Capture the cell that displays the provided text and extract its (x, y) central coordinate. 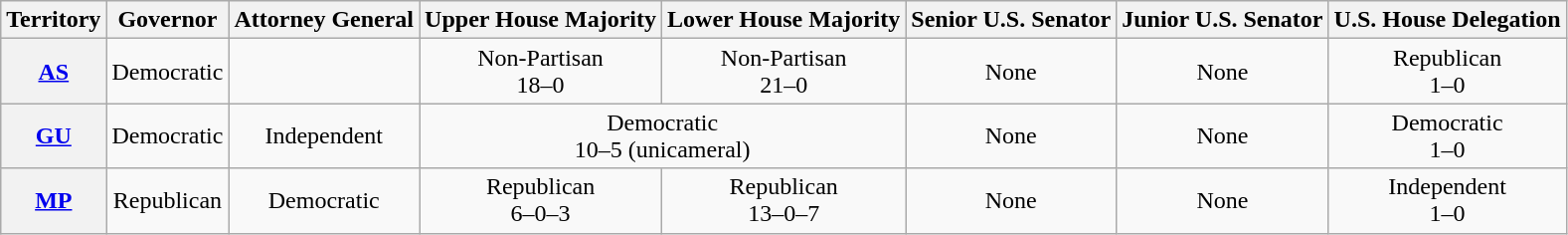
Non-Partisan18–0 (541, 72)
AS (54, 72)
Junior U.S. Senator (1223, 20)
Republican13–0–7 (784, 201)
Republican1–0 (1448, 72)
Governor (167, 20)
Upper House Majority (541, 20)
Democratic10–5 (unicameral) (662, 135)
Independent1–0 (1448, 201)
MP (54, 201)
Territory (54, 20)
GU (54, 135)
Republican6–0–3 (541, 201)
Democratic1–0 (1448, 135)
Attorney General (324, 20)
Senior U.S. Senator (1011, 20)
Non-Partisan21–0 (784, 72)
Republican (167, 201)
Independent (324, 135)
U.S. House Delegation (1448, 20)
Lower House Majority (784, 20)
